For the text-containing cell, return its midpoint in (x, y) coordinate format. 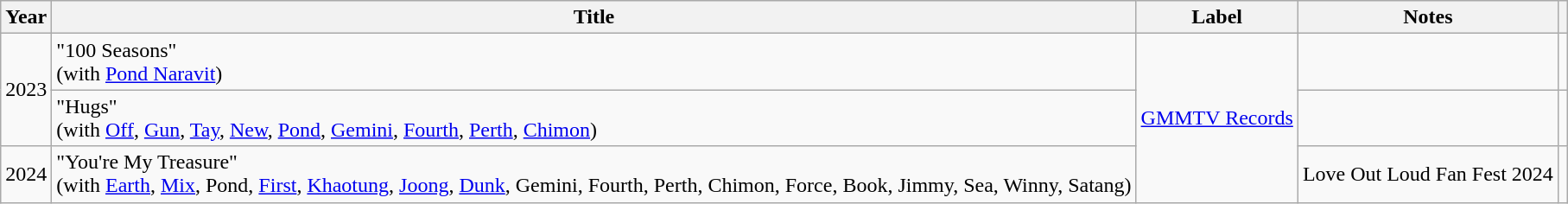
Title (594, 17)
2024 (26, 175)
Label (1216, 17)
"Hugs"(with Off, Gun, Tay, New, Pond, Gemini, Fourth, Perth, Chimon) (594, 118)
"100 Seasons"(with Pond Naravit) (594, 62)
Year (26, 17)
GMMTV Records (1216, 118)
Love Out Loud Fan Fest 2024 (1427, 175)
Notes (1427, 17)
2023 (26, 90)
"You're My Treasure"(with Earth, Mix, Pond, First, Khaotung, Joong, Dunk, Gemini, Fourth, Perth, Chimon, Force, Book, Jimmy, Sea, Winny, Satang) (594, 175)
